Find where the given text appears and provide that cell's center as (x, y) coordinate. 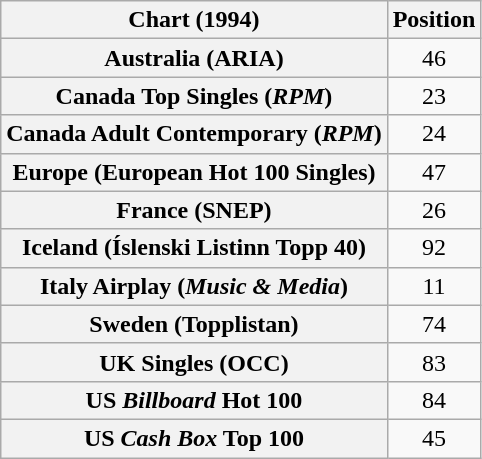
11 (434, 286)
Europe (European Hot 100 Singles) (194, 172)
24 (434, 134)
Italy Airplay (Music & Media) (194, 286)
92 (434, 248)
74 (434, 324)
Chart (1994) (194, 20)
Position (434, 20)
Sweden (Topplistan) (194, 324)
45 (434, 438)
23 (434, 96)
26 (434, 210)
46 (434, 58)
Iceland (Íslenski Listinn Topp 40) (194, 248)
US Billboard Hot 100 (194, 400)
Canada Top Singles (RPM) (194, 96)
Canada Adult Contemporary (RPM) (194, 134)
83 (434, 362)
US Cash Box Top 100 (194, 438)
France (SNEP) (194, 210)
Australia (ARIA) (194, 58)
UK Singles (OCC) (194, 362)
47 (434, 172)
84 (434, 400)
